Output the [x, y] coordinate of the center of the cell containing the given text.  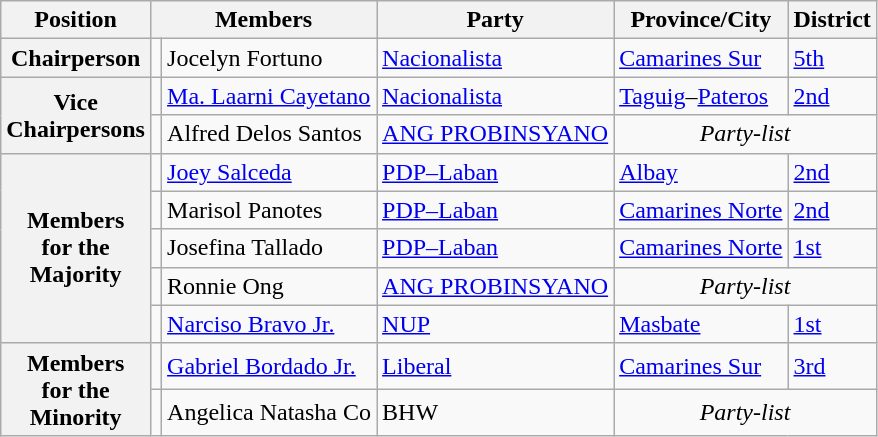
Angelica Natasha Co [270, 412]
NUP [496, 324]
Province/City [701, 20]
Members [263, 20]
Position [76, 20]
Chairperson [76, 58]
Taguig–Pateros [701, 96]
Jocelyn Fortuno [270, 58]
Membersfor theMajority [76, 248]
Ronnie Ong [270, 286]
Liberal [496, 366]
Alfred Delos Santos [270, 134]
3rd [832, 366]
Josefina Tallado [270, 248]
Narciso Bravo Jr. [270, 324]
BHW [496, 412]
Ma. Laarni Cayetano [270, 96]
Joey Salceda [270, 172]
Marisol Panotes [270, 210]
District [832, 20]
Albay [701, 172]
Masbate [701, 324]
Membersfor theMinority [76, 389]
ViceChairpersons [76, 115]
Gabriel Bordado Jr. [270, 366]
5th [832, 58]
Party [496, 20]
